From the cell containing the given text, extract its center point as [x, y] coordinate. 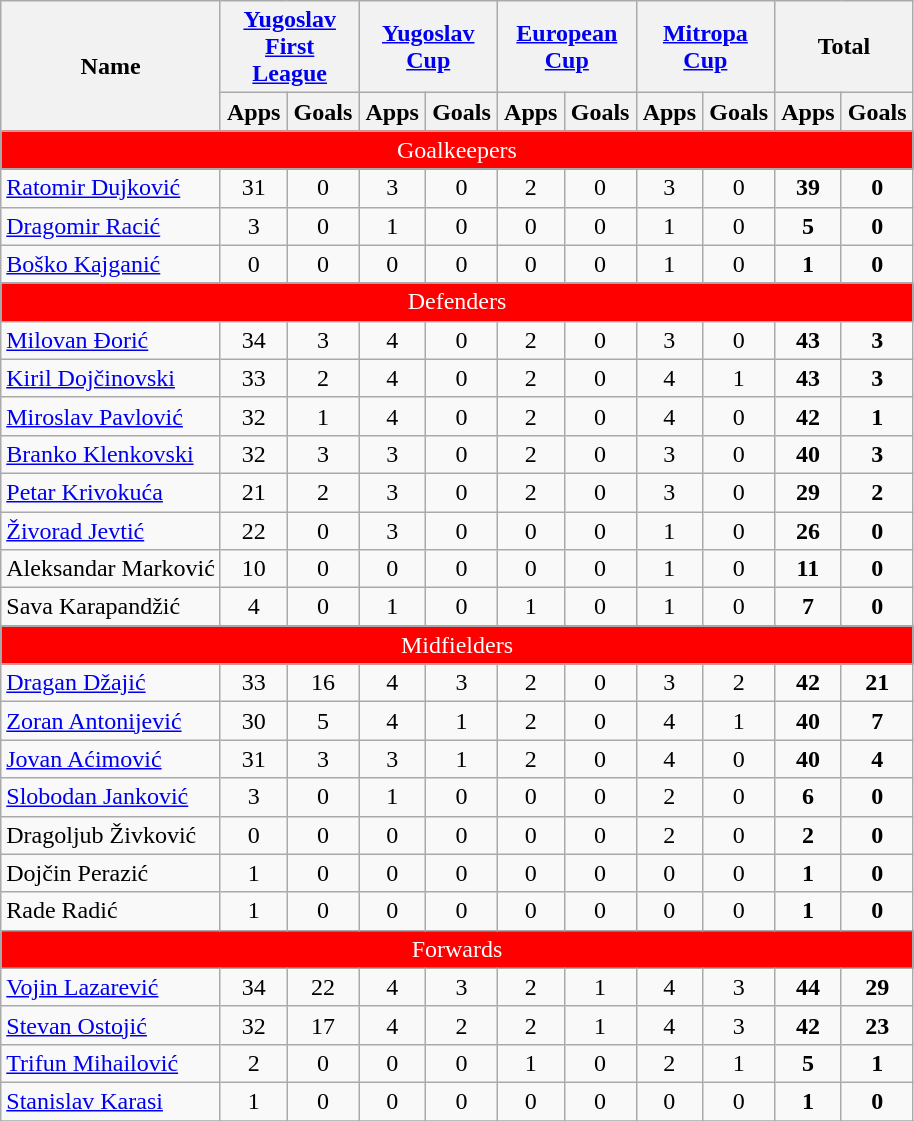
Mitropa Cup [706, 47]
Zoran Antonijević [111, 721]
Rade Radić [111, 911]
Yugoslav Cup [428, 47]
Sava Karapandžić [111, 607]
Slobodan Janković [111, 797]
Boško Kajganić [111, 264]
Goalkeepers [457, 150]
17 [323, 1025]
Name [111, 66]
26 [808, 531]
11 [808, 569]
Midfielders [457, 645]
Vojin Lazarević [111, 987]
Dragomir Racić [111, 226]
39 [808, 188]
Milovan Đorić [111, 340]
Stevan Ostojić [111, 1025]
Ratomir Dujković [111, 188]
Total [844, 47]
10 [254, 569]
Dragoljub Živković [111, 835]
Dragan Džajić [111, 683]
Defenders [457, 302]
Yugoslav First League [290, 47]
16 [323, 683]
Živorad Jevtić [111, 531]
Petar Krivokuća [111, 492]
Stanislav Karasi [111, 1101]
Dojčin Perazić [111, 873]
Miroslav Pavlović [111, 416]
Jovan Aćimović [111, 759]
44 [808, 987]
Forwards [457, 949]
6 [808, 797]
Kiril Dojčinovski [111, 378]
Branko Klenkovski [111, 454]
Aleksandar Marković [111, 569]
30 [254, 721]
Trifun Mihailović [111, 1063]
European Cup [568, 47]
23 [877, 1025]
